Return (X, Y) of the center of cell containing provided text 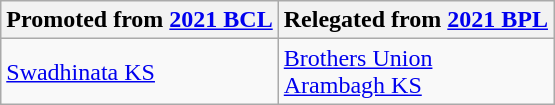
Swadhinata KS (140, 72)
Brothers UnionArambagh KS (416, 72)
Promoted from 2021 BCL (140, 20)
Relegated from 2021 BPL (416, 20)
